Find where the given text appears and provide that cell's center as [X, Y] coordinate. 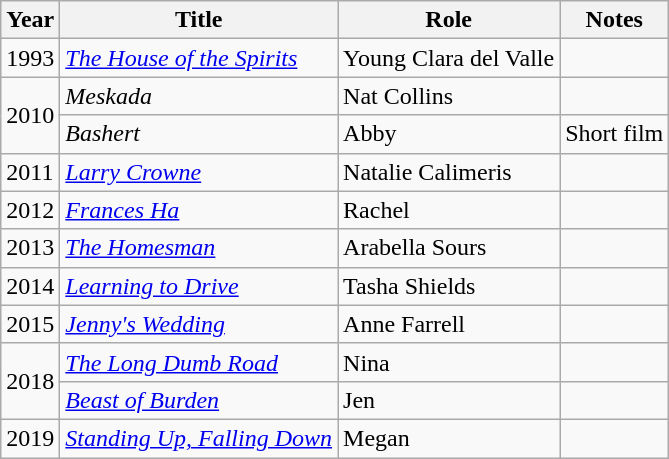
Megan [449, 438]
2015 [30, 324]
Nina [449, 362]
The House of the Spirits [199, 58]
Natalie Calimeris [449, 172]
The Long Dumb Road [199, 362]
2014 [30, 286]
Young Clara del Valle [449, 58]
Beast of Burden [199, 400]
Year [30, 20]
Nat Collins [449, 96]
Larry Crowne [199, 172]
Anne Farrell [449, 324]
Learning to Drive [199, 286]
Frances Ha [199, 210]
2018 [30, 381]
Jenny's Wedding [199, 324]
Title [199, 20]
Notes [614, 20]
2013 [30, 248]
Abby [449, 134]
Arabella Sours [449, 248]
2011 [30, 172]
Meskada [199, 96]
The Homesman [199, 248]
Role [449, 20]
2012 [30, 210]
1993 [30, 58]
2019 [30, 438]
Standing Up, Falling Down [199, 438]
Jen [449, 400]
Rachel [449, 210]
2010 [30, 115]
Tasha Shields [449, 286]
Short film [614, 134]
Bashert [199, 134]
